Capture the cell that displays the provided text and extract its (x, y) central coordinate. 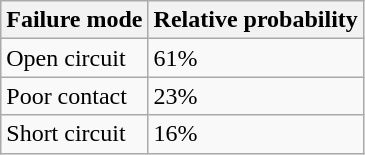
Short circuit (74, 134)
Relative probability (256, 20)
Poor contact (74, 96)
61% (256, 58)
Failure mode (74, 20)
Open circuit (74, 58)
23% (256, 96)
16% (256, 134)
